Identify which cell holds the provided text, then report its (X, Y) central coordinate. 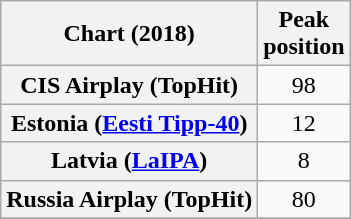
8 (304, 161)
Peakposition (304, 34)
12 (304, 123)
Latvia (LaIPA) (130, 161)
80 (304, 199)
Russia Airplay (TopHit) (130, 199)
Chart (2018) (130, 34)
98 (304, 85)
Estonia (Eesti Tipp-40) (130, 123)
CIS Airplay (TopHit) (130, 85)
